Scan for the cell matching the given text and deliver its (x, y) coordinate at center. 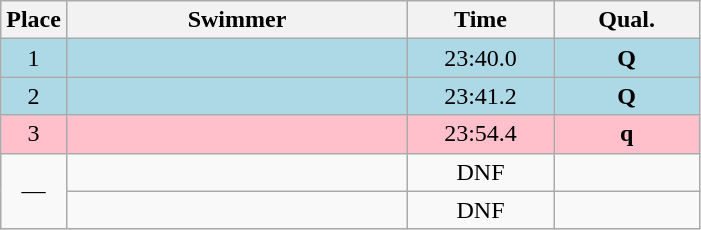
— (34, 191)
3 (34, 134)
23:54.4 (481, 134)
23:41.2 (481, 96)
Time (481, 20)
1 (34, 58)
Place (34, 20)
q (627, 134)
Qual. (627, 20)
Swimmer (236, 20)
23:40.0 (481, 58)
2 (34, 96)
